Identify which cell holds the provided text, then report its [x, y] central coordinate. 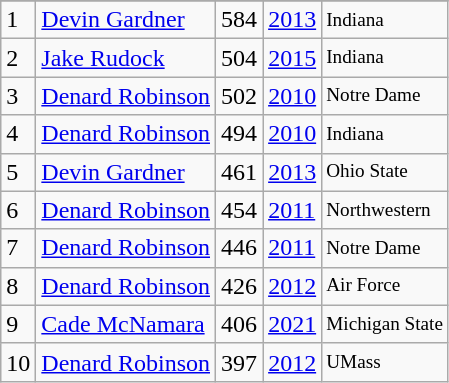
3 [18, 96]
504 [240, 58]
2021 [292, 324]
446 [240, 248]
426 [240, 286]
406 [240, 324]
502 [240, 96]
Cade McNamara [126, 324]
454 [240, 210]
7 [18, 248]
10 [18, 362]
Air Force [385, 286]
Jake Rudock [126, 58]
461 [240, 172]
2 [18, 58]
584 [240, 20]
Ohio State [385, 172]
9 [18, 324]
Northwestern [385, 210]
6 [18, 210]
8 [18, 286]
1 [18, 20]
4 [18, 134]
UMass [385, 362]
2015 [292, 58]
397 [240, 362]
Michigan State [385, 324]
494 [240, 134]
5 [18, 172]
